Identify which cell holds the provided text, then report its (x, y) central coordinate. 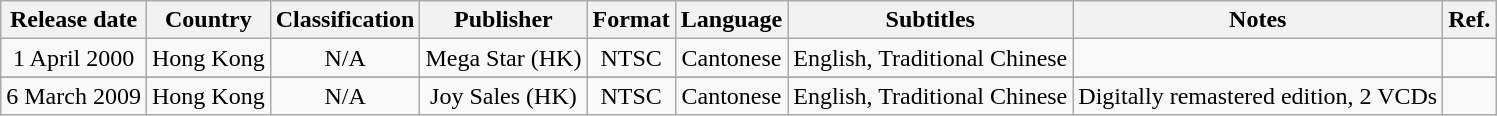
Format (631, 20)
Publisher (504, 20)
Notes (1258, 20)
Language (731, 20)
Ref. (1470, 20)
Release date (74, 20)
Joy Sales (HK) (504, 96)
Mega Star (HK) (504, 58)
6 March 2009 (74, 96)
Classification (345, 20)
Subtitles (930, 20)
Country (208, 20)
1 April 2000 (74, 58)
Digitally remastered edition, 2 VCDs (1258, 96)
